Locate the cell with the specified text and output its [x, y] center coordinate. 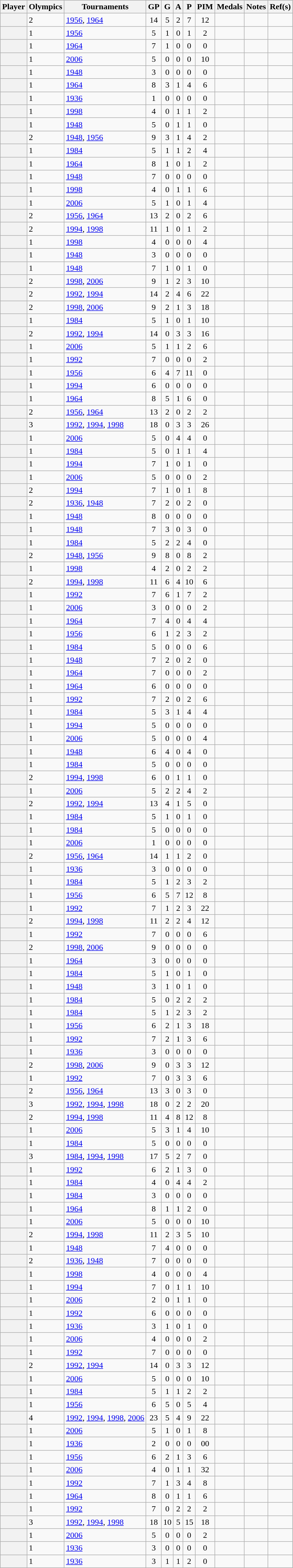
17 [154, 1156]
GP [154, 7]
32 [205, 1470]
P [189, 7]
A [178, 7]
Tournaments [105, 7]
Player [14, 7]
Olympics [45, 7]
20 [205, 1104]
1984, 1994, 1998 [105, 1156]
Ref(s) [280, 7]
Notes [256, 7]
00 [205, 1444]
26 [205, 425]
16 [205, 333]
G [167, 7]
Medals [230, 7]
1992, 1994, 1998, 2006 [105, 1418]
PIM [205, 7]
15 [189, 1522]
23 [154, 1418]
